Extract the [x, y] coordinate from the center of the cell holding the provided text.  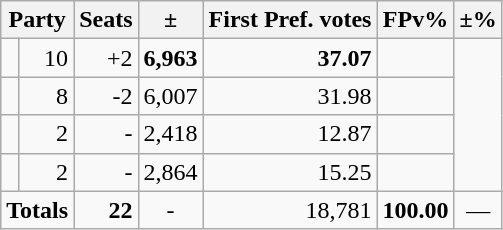
+2 [106, 58]
18,781 [290, 210]
Seats [106, 20]
22 [106, 210]
-2 [106, 96]
15.25 [290, 172]
Party [38, 20]
First Pref. votes [290, 20]
±% [478, 20]
FPv% [416, 20]
100.00 [416, 210]
8 [46, 96]
12.87 [290, 134]
31.98 [290, 96]
— [478, 210]
6,007 [170, 96]
6,963 [170, 58]
2,418 [170, 134]
37.07 [290, 58]
Totals [38, 210]
10 [46, 58]
± [170, 20]
2,864 [170, 172]
